Pinpoint the cell where the given text exists, returning its [x, y] midpoint coordinate. 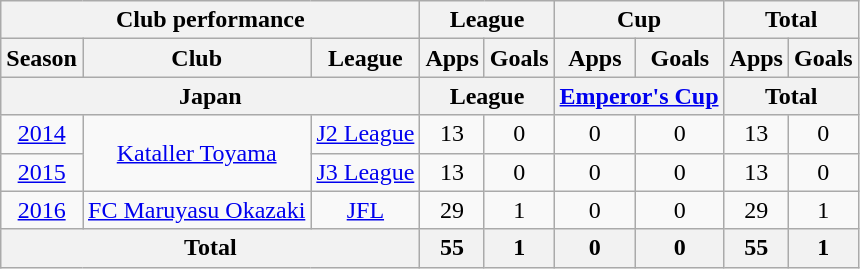
2015 [42, 172]
2016 [42, 210]
FC Maruyasu Okazaki [196, 210]
Japan [210, 96]
Cup [639, 20]
Club performance [210, 20]
Club [196, 58]
Season [42, 58]
JFL [366, 210]
Emperor's Cup [639, 96]
2014 [42, 134]
J3 League [366, 172]
Kataller Toyama [196, 153]
J2 League [366, 134]
